Scan for the cell matching the given text and deliver its (X, Y) coordinate at center. 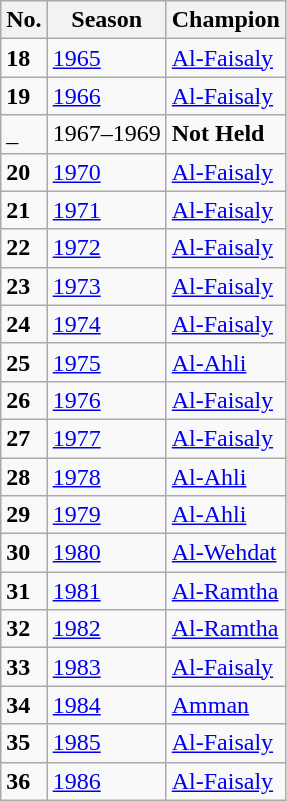
24 (24, 324)
1981 (106, 591)
1970 (106, 172)
Not Held (226, 134)
1973 (106, 286)
Season (106, 20)
29 (24, 515)
1978 (106, 477)
1985 (106, 743)
1972 (106, 248)
22 (24, 248)
1984 (106, 705)
31 (24, 591)
32 (24, 629)
1974 (106, 324)
1966 (106, 96)
36 (24, 781)
1975 (106, 362)
1986 (106, 781)
1965 (106, 58)
1976 (106, 400)
21 (24, 210)
25 (24, 362)
_ (24, 134)
Amman (226, 705)
1967–1969 (106, 134)
1977 (106, 438)
33 (24, 667)
27 (24, 438)
34 (24, 705)
1971 (106, 210)
Champion (226, 20)
Al-Wehdat (226, 553)
23 (24, 286)
35 (24, 743)
20 (24, 172)
1980 (106, 553)
1983 (106, 667)
28 (24, 477)
1982 (106, 629)
19 (24, 96)
No. (24, 20)
18 (24, 58)
1979 (106, 515)
26 (24, 400)
30 (24, 553)
